Return the (x, y) coordinate for the center point of the cell that contains the specified text.  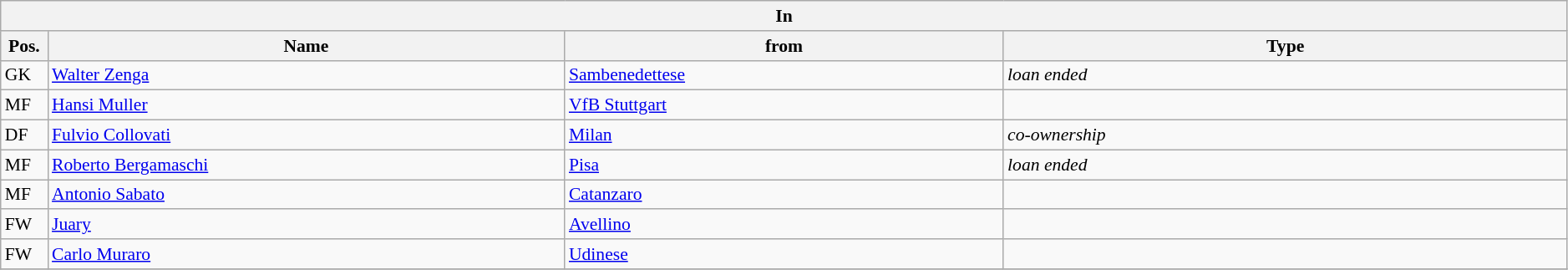
Hansi Muller (306, 105)
from (784, 46)
DF (24, 135)
Walter Zenga (306, 75)
co-ownership (1285, 135)
Pos. (24, 46)
Carlo Muraro (306, 254)
Catanzaro (784, 195)
Milan (784, 135)
Udinese (784, 254)
Juary (306, 225)
Roberto Bergamaschi (306, 165)
Type (1285, 46)
In (784, 16)
VfB Stuttgart (784, 105)
Avellino (784, 225)
GK (24, 75)
Sambenedettese (784, 75)
Pisa (784, 165)
Name (306, 46)
Antonio Sabato (306, 195)
Fulvio Collovati (306, 135)
